Scan for the cell matching the given text and deliver its [x, y] coordinate at center. 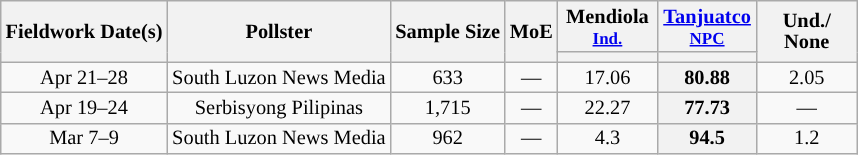
TanjuatcoNPC [707, 26]
80.88 [707, 78]
Sample Size [447, 30]
633 [447, 78]
1.2 [807, 138]
2.05 [807, 78]
22.27 [608, 108]
1,715 [447, 108]
Und./None [807, 30]
Pollster [278, 30]
Mar 7–9 [84, 138]
Fieldwork Date(s) [84, 30]
Apr 19–24 [84, 108]
94.5 [707, 138]
962 [447, 138]
4.3 [608, 138]
77.73 [707, 108]
Apr 21–28 [84, 78]
MendiolaInd. [608, 26]
17.06 [608, 78]
MoE [532, 30]
Serbisyong Pilipinas [278, 108]
